From the cell containing the given text, extract its center point as (X, Y) coordinate. 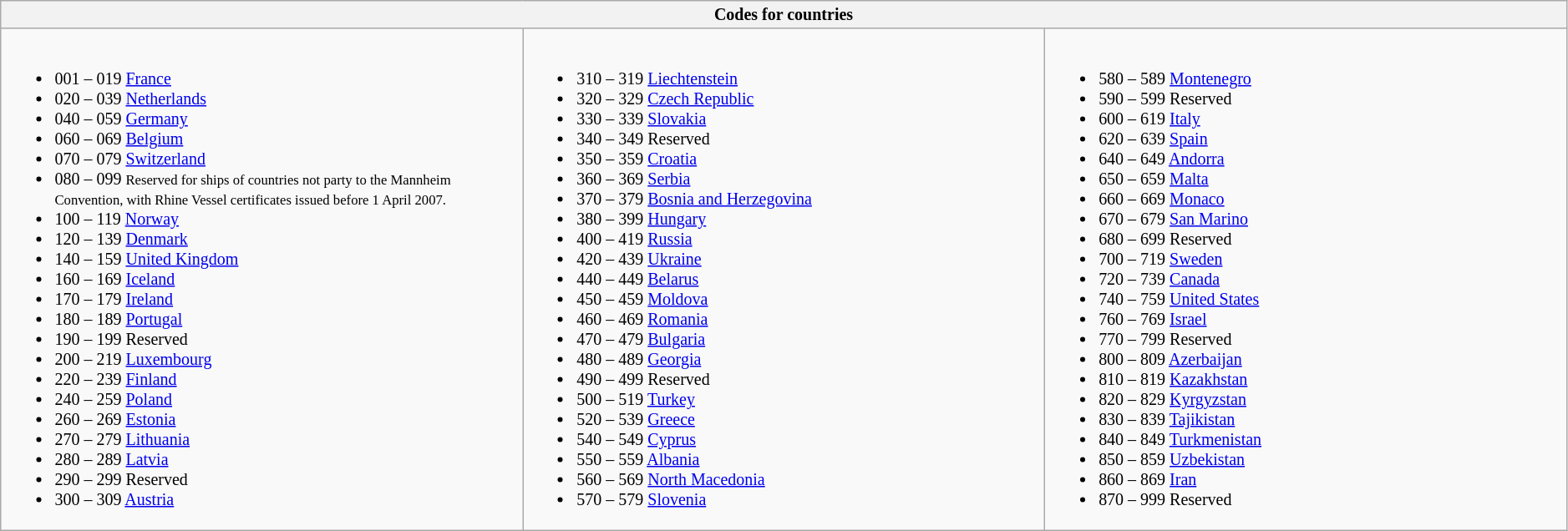
Codes for countries (784, 15)
